Capture the cell that displays the provided text and extract its (x, y) central coordinate. 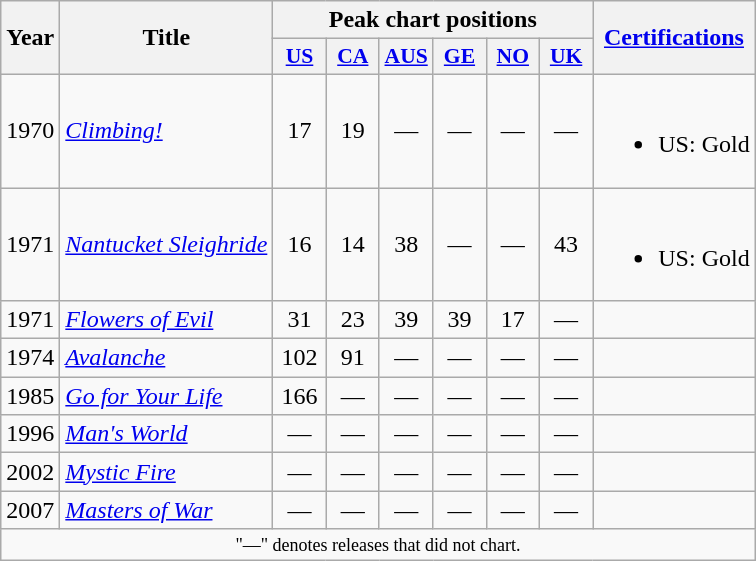
16 (300, 244)
2002 (30, 472)
23 (352, 320)
UK (566, 57)
1985 (30, 396)
Masters of War (166, 510)
43 (566, 244)
Title (166, 38)
NO (512, 57)
Mystic Fire (166, 472)
102 (300, 358)
Man's World (166, 434)
91 (352, 358)
166 (300, 396)
31 (300, 320)
Avalanche (166, 358)
1974 (30, 358)
Go for Your Life (166, 396)
38 (406, 244)
14 (352, 244)
1996 (30, 434)
Peak chart positions (433, 20)
Climbing! (166, 130)
Nantucket Sleighride (166, 244)
US (300, 57)
CA (352, 57)
Flowers of Evil (166, 320)
Year (30, 38)
AUS (406, 57)
19 (352, 130)
2007 (30, 510)
1970 (30, 130)
"—" denotes releases that did not chart. (378, 544)
GE (460, 57)
Certifications (674, 38)
